Capture the cell that displays the provided text and extract its [x, y] central coordinate. 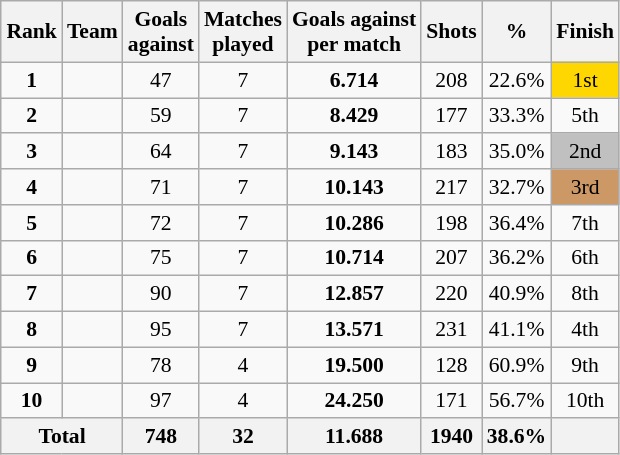
19.500 [354, 365]
6th [585, 258]
8 [32, 330]
60.9% [516, 365]
198 [452, 223]
Total [62, 437]
Goalsagainst [161, 32]
3rd [585, 187]
41.1% [516, 330]
220 [452, 294]
10th [585, 401]
208 [452, 80]
1 [32, 80]
47 [161, 80]
10.286 [354, 223]
128 [452, 365]
5th [585, 116]
6.714 [354, 80]
748 [161, 437]
9.143 [354, 152]
24.250 [354, 401]
5 [32, 223]
3 [32, 152]
38.6% [516, 437]
59 [161, 116]
Matchesplayed [243, 32]
56.7% [516, 401]
231 [452, 330]
95 [161, 330]
2 [32, 116]
64 [161, 152]
8th [585, 294]
13.571 [354, 330]
11.688 [354, 437]
72 [161, 223]
32.7% [516, 187]
9th [585, 365]
10 [32, 401]
9 [32, 365]
177 [452, 116]
36.2% [516, 258]
207 [452, 258]
Goals againstper match [354, 32]
78 [161, 365]
40.9% [516, 294]
2nd [585, 152]
171 [452, 401]
71 [161, 187]
Rank [32, 32]
Finish [585, 32]
% [516, 32]
7th [585, 223]
22.6% [516, 80]
4th [585, 330]
10.143 [354, 187]
183 [452, 152]
97 [161, 401]
6 [32, 258]
36.4% [516, 223]
33.3% [516, 116]
32 [243, 437]
8.429 [354, 116]
12.857 [354, 294]
10.714 [354, 258]
217 [452, 187]
1940 [452, 437]
75 [161, 258]
Team [92, 32]
35.0% [516, 152]
Shots [452, 32]
90 [161, 294]
1st [585, 80]
